Pinpoint the cell where the given text exists, returning its (x, y) midpoint coordinate. 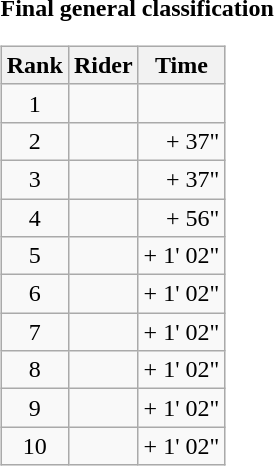
10 (34, 446)
Rider (103, 65)
3 (34, 179)
Rank (34, 65)
7 (34, 332)
9 (34, 408)
4 (34, 217)
6 (34, 294)
+ 56" (182, 217)
8 (34, 370)
1 (34, 103)
Time (182, 65)
2 (34, 141)
5 (34, 256)
